Capture the cell that displays the provided text and extract its [X, Y] central coordinate. 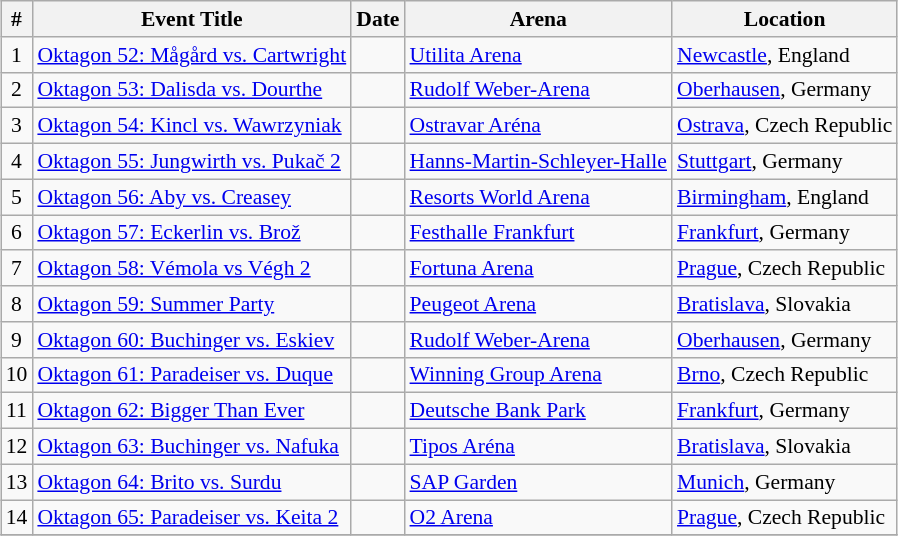
5 [17, 197]
Ostrava, Czech Republic [784, 126]
Festhalle Frankfurt [538, 233]
Brno, Czech Republic [784, 375]
12 [17, 447]
1 [17, 55]
Oktagon 60: Buchinger vs. Eskiev [192, 340]
Arena [538, 19]
# [17, 19]
Fortuna Arena [538, 269]
9 [17, 340]
14 [17, 518]
Munich, Germany [784, 482]
Stuttgart, Germany [784, 162]
O2 Arena [538, 518]
Oktagon 65: Paradeiser vs. Keita 2 [192, 518]
Oktagon 61: Paradeiser vs. Duque [192, 375]
Oktagon 59: Summer Party [192, 304]
Oktagon 53: Dalisda vs. Dourthe [192, 90]
4 [17, 162]
SAP Garden [538, 482]
Hanns-Martin-Schleyer-Halle [538, 162]
Oktagon 56: Aby vs. Creasey [192, 197]
Resorts World Arena [538, 197]
8 [17, 304]
Birmingham, England [784, 197]
6 [17, 233]
Oktagon 58: Vémola vs Végh 2 [192, 269]
Oktagon 55: Jungwirth vs. Pukač 2 [192, 162]
Peugeot Arena [538, 304]
11 [17, 411]
Ostravar Aréna [538, 126]
13 [17, 482]
Oktagon 63: Buchinger vs. Nafuka [192, 447]
Winning Group Arena [538, 375]
Oktagon 57: Eckerlin vs. Brož [192, 233]
Oktagon 54: Kincl vs. Wawrzyniak [192, 126]
Oktagon 52: Mågård vs. Cartwright [192, 55]
Location [784, 19]
Deutsche Bank Park [538, 411]
Tipos Aréna [538, 447]
Utilita Arena [538, 55]
Newcastle, England [784, 55]
7 [17, 269]
2 [17, 90]
3 [17, 126]
Date [378, 19]
Oktagon 64: Brito vs. Surdu [192, 482]
Oktagon 62: Bigger Than Ever [192, 411]
Event Title [192, 19]
10 [17, 375]
